Capture the cell that displays the provided text and extract its (x, y) central coordinate. 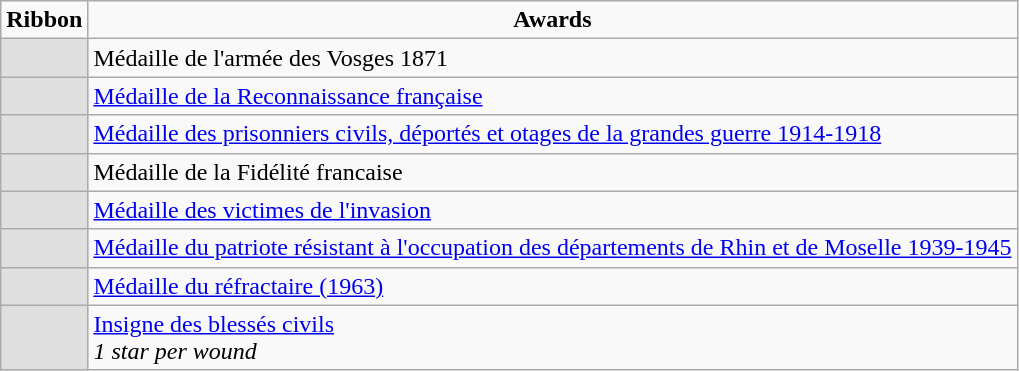
Médaille de la Fidélité francaise (552, 172)
Insigne des blessés civils 1 star per wound (552, 338)
Médaille du réfractaire (1963) (552, 286)
Médaille de la Reconnaissance française (552, 96)
Médaille des prisonniers civils, déportés et otages de la grandes guerre 1914-1918 (552, 134)
Awards (552, 20)
Ribbon (44, 20)
Médaille du patriote résistant à l'occupation des départements de Rhin et de Moselle 1939-1945 (552, 248)
Médaille de l'armée des Vosges 1871 (552, 58)
Médaille des victimes de l'invasion (552, 210)
